Pinpoint the cell where the given text exists, returning its (X, Y) midpoint coordinate. 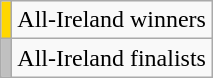
All-Ireland winners (112, 20)
All-Ireland finalists (112, 58)
